Locate the cell with the specified text and output its [x, y] center coordinate. 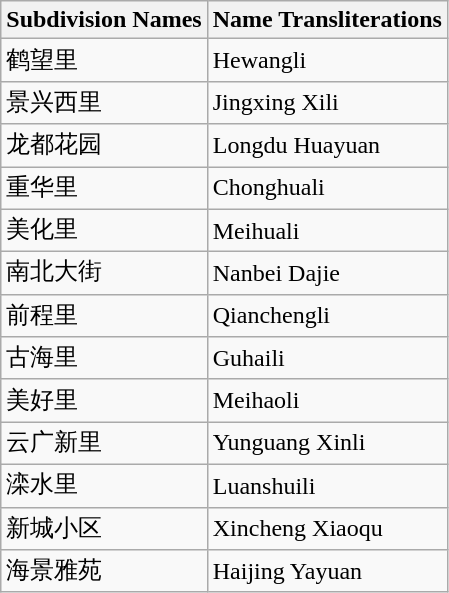
鹤望里 [104, 60]
重华里 [104, 188]
Guhaili [327, 358]
美好里 [104, 400]
Luanshuili [327, 486]
Xincheng Xiaoqu [327, 528]
Meihaoli [327, 400]
海景雅苑 [104, 572]
Jingxing Xili [327, 102]
Meihuali [327, 230]
Haijing Yayuan [327, 572]
Name Transliterations [327, 20]
Nanbei Dajie [327, 274]
Qianchengli [327, 316]
古海里 [104, 358]
南北大街 [104, 274]
美化里 [104, 230]
Longdu Huayuan [327, 146]
云广新里 [104, 444]
新城小区 [104, 528]
龙都花园 [104, 146]
Yunguang Xinli [327, 444]
Chonghuali [327, 188]
景兴西里 [104, 102]
滦水里 [104, 486]
前程里 [104, 316]
Subdivision Names [104, 20]
Hewangli [327, 60]
